Scan for the cell matching the given text and deliver its [X, Y] coordinate at center. 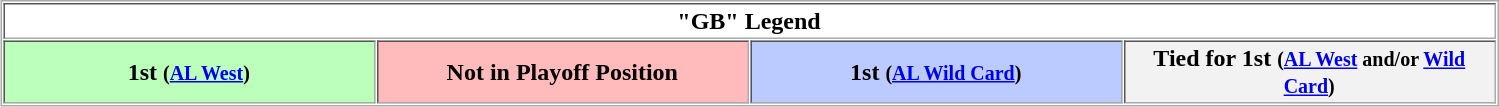
Not in Playoff Position [562, 72]
1st (AL West) [189, 72]
Tied for 1st (AL West and/or Wild Card) [1309, 72]
"GB" Legend [749, 21]
1st (AL Wild Card) [936, 72]
